Pinpoint the cell where the given text exists, returning its (X, Y) midpoint coordinate. 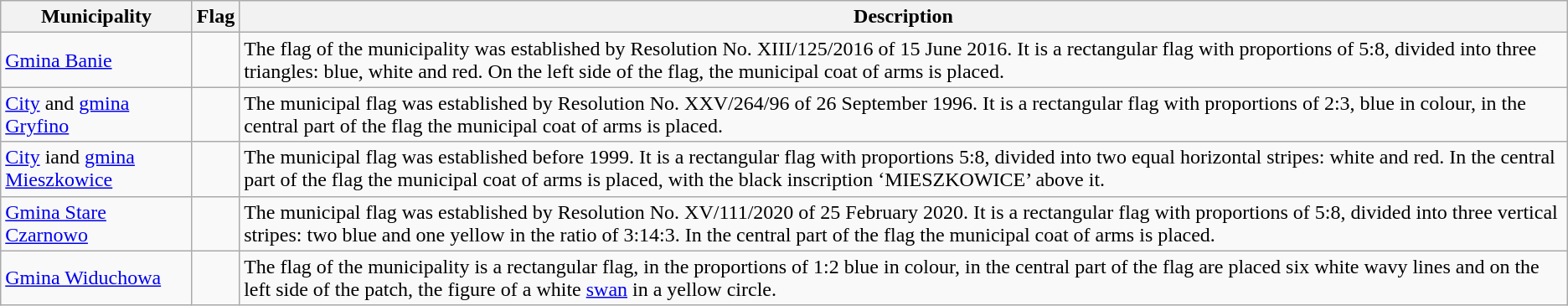
City iand gmina Mieszkowice (97, 169)
Description (904, 17)
Gmina Stare Czarnowo (97, 223)
Municipality (97, 17)
Gmina Banie (97, 60)
Flag (215, 17)
City and gmina Gryfino (97, 114)
Gmina Widuchowa (97, 278)
